Identify which cell holds the provided text, then report its [X, Y] central coordinate. 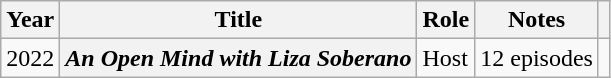
2022 [30, 58]
12 episodes [537, 58]
Year [30, 20]
Title [238, 20]
An Open Mind with Liza Soberano [238, 58]
Host [446, 58]
Role [446, 20]
Notes [537, 20]
